Return the (x, y) coordinate for the center point of the cell that contains the specified text.  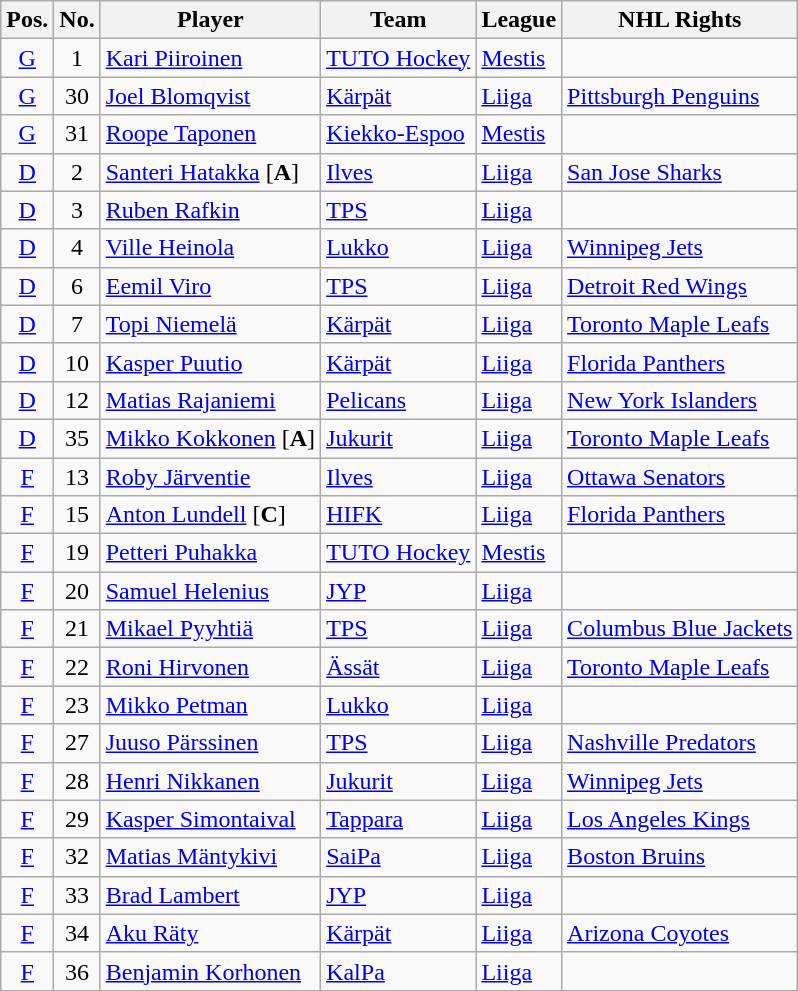
Matias Rajaniemi (210, 400)
15 (77, 515)
Topi Niemelä (210, 324)
NHL Rights (680, 20)
Samuel Helenius (210, 591)
Santeri Hatakka [A] (210, 172)
Pelicans (398, 400)
27 (77, 743)
35 (77, 438)
Pos. (28, 20)
Los Angeles Kings (680, 819)
HIFK (398, 515)
21 (77, 629)
New York Islanders (680, 400)
League (519, 20)
Kasper Puutio (210, 362)
Anton Lundell [C] (210, 515)
23 (77, 705)
San Jose Sharks (680, 172)
Mikko Petman (210, 705)
Ottawa Senators (680, 477)
30 (77, 96)
Juuso Pärssinen (210, 743)
Mikael Pyyhtiä (210, 629)
Eemil Viro (210, 286)
Columbus Blue Jackets (680, 629)
Benjamin Korhonen (210, 971)
Ville Heinola (210, 248)
1 (77, 58)
Henri Nikkanen (210, 781)
Nashville Predators (680, 743)
2 (77, 172)
Roope Taponen (210, 134)
13 (77, 477)
Ruben Rafkin (210, 210)
29 (77, 819)
Roni Hirvonen (210, 667)
Aku Räty (210, 933)
Tappara (398, 819)
4 (77, 248)
32 (77, 857)
6 (77, 286)
7 (77, 324)
Kiekko-Espoo (398, 134)
12 (77, 400)
Joel Blomqvist (210, 96)
36 (77, 971)
Arizona Coyotes (680, 933)
Roby Järventie (210, 477)
Mikko Kokkonen [A] (210, 438)
Pittsburgh Penguins (680, 96)
KalPa (398, 971)
20 (77, 591)
Detroit Red Wings (680, 286)
Kari Piiroinen (210, 58)
Matias Mäntykivi (210, 857)
3 (77, 210)
34 (77, 933)
Player (210, 20)
33 (77, 895)
Kasper Simontaival (210, 819)
19 (77, 553)
Boston Bruins (680, 857)
SaiPa (398, 857)
Ässät (398, 667)
10 (77, 362)
Petteri Puhakka (210, 553)
No. (77, 20)
Team (398, 20)
Brad Lambert (210, 895)
28 (77, 781)
31 (77, 134)
22 (77, 667)
